Find where the given text appears and provide that cell's center as [x, y] coordinate. 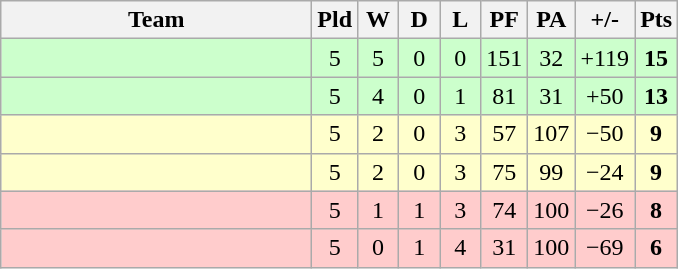
−69 [605, 248]
−50 [605, 134]
151 [504, 58]
6 [656, 248]
Team [156, 20]
15 [656, 58]
L [460, 20]
Pts [656, 20]
81 [504, 96]
+50 [605, 96]
99 [552, 172]
13 [656, 96]
W [378, 20]
−24 [605, 172]
PF [504, 20]
107 [552, 134]
+/- [605, 20]
−26 [605, 210]
D [420, 20]
74 [504, 210]
32 [552, 58]
Pld [335, 20]
PA [552, 20]
8 [656, 210]
75 [504, 172]
+119 [605, 58]
57 [504, 134]
